Output the (x, y) coordinate of the center of the cell containing the given text.  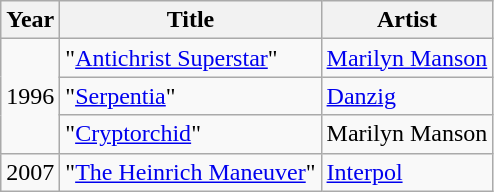
"The Heinrich Maneuver" (190, 172)
"Serpentia" (190, 96)
"Cryptorchid" (190, 134)
Interpol (407, 172)
Year (30, 20)
Title (190, 20)
"Antichrist Superstar" (190, 58)
2007 (30, 172)
1996 (30, 96)
Artist (407, 20)
Danzig (407, 96)
